Scan for the cell matching the given text and deliver its [X, Y] coordinate at center. 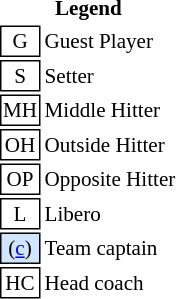
HC [20, 283]
L [20, 214]
S [20, 76]
(c) [20, 248]
G [20, 42]
OP [20, 180]
MH [20, 110]
OH [20, 145]
